Pinpoint the cell where the given text exists, returning its [X, Y] midpoint coordinate. 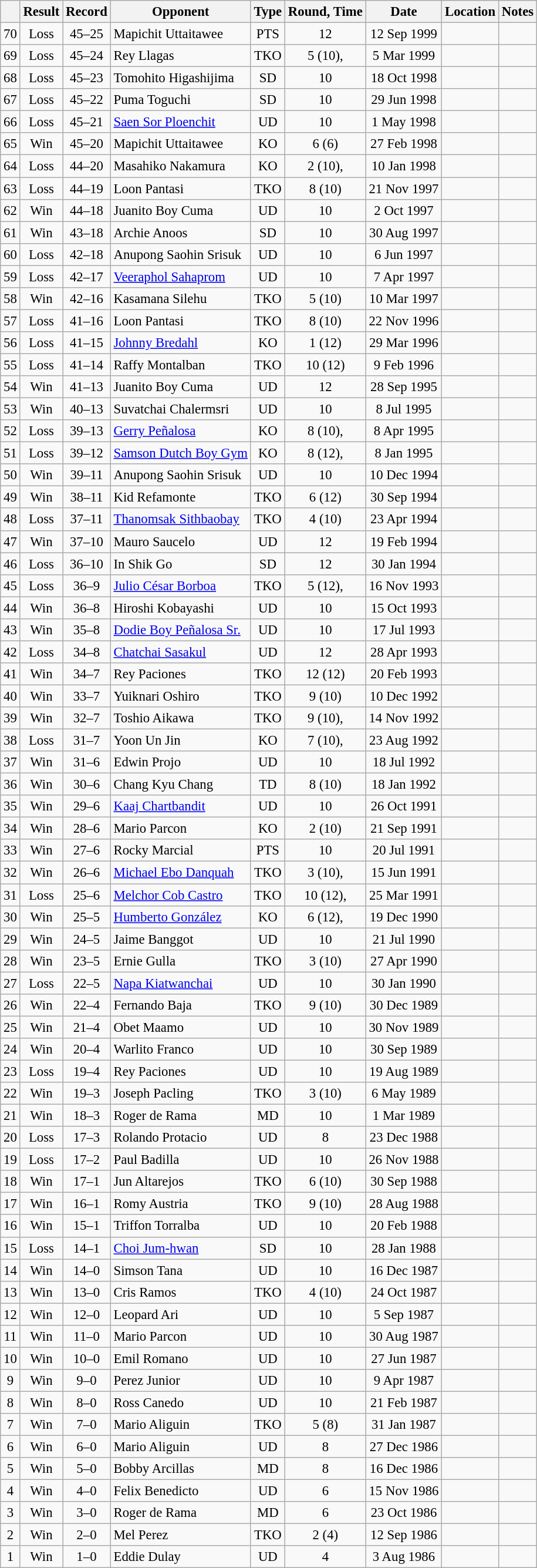
19 Aug 1989 [404, 1071]
9 [11, 1381]
Romy Austria [181, 1204]
9–0 [87, 1381]
15 [11, 1248]
Jaime Banggot [181, 939]
32–7 [87, 718]
Toshio Aikawa [181, 718]
25–6 [87, 895]
23 Oct 1986 [404, 1513]
6 (6) [326, 144]
28 Jan 1988 [404, 1248]
Result [41, 12]
31 [11, 895]
10 Jan 1998 [404, 166]
21–4 [87, 1027]
Saen Sor Ploenchit [181, 122]
9 (10), [326, 718]
2–0 [87, 1535]
41–16 [87, 321]
14 [11, 1270]
20 Feb 1993 [404, 674]
25 Mar 1991 [404, 895]
26 Nov 1988 [404, 1160]
45–25 [87, 34]
Thanomsak Sithbaobay [181, 520]
59 [11, 277]
21 Nov 1997 [404, 189]
17 [11, 1204]
Chatchai Sasakul [181, 652]
Hiroshi Kobayashi [181, 608]
10 (12), [326, 895]
17–2 [87, 1160]
14 Nov 1992 [404, 718]
Michael Ebo Danquah [181, 873]
34–8 [87, 652]
40–13 [87, 409]
26 [11, 1005]
TD [268, 785]
Mel Perez [181, 1535]
Edwin Projo [181, 762]
Raffy Montalban [181, 365]
19–4 [87, 1071]
37 [11, 762]
56 [11, 343]
Rey Llagas [181, 56]
7 (10), [326, 741]
Rolando Protacio [181, 1138]
Humberto González [181, 917]
62 [11, 210]
35–8 [87, 630]
21 Sep 1991 [404, 829]
2 (10), [326, 166]
47 [11, 541]
5 (10) [326, 299]
16 Dec 1987 [404, 1270]
Ross Canedo [181, 1402]
66 [11, 122]
13–0 [87, 1292]
39–12 [87, 453]
23–5 [87, 961]
Round, Time [326, 12]
1 May 1998 [404, 122]
63 [11, 189]
51 [11, 453]
28 [11, 961]
12 Sep 1986 [404, 1535]
In Shik Go [181, 564]
28 Apr 1993 [404, 652]
15 Oct 1993 [404, 608]
29 [11, 939]
Ernie Gulla [181, 961]
43–18 [87, 233]
30 Aug 1987 [404, 1337]
Melchor Cob Castro [181, 895]
44–19 [87, 189]
3–0 [87, 1513]
7 [11, 1425]
45–20 [87, 144]
10 (12) [326, 365]
Emil Romano [181, 1358]
48 [11, 520]
Kasamana Silehu [181, 299]
44–20 [87, 166]
35 [11, 806]
22 Nov 1996 [404, 321]
24 [11, 1049]
2 (10) [326, 829]
Suvatchai Chalermsri [181, 409]
36–10 [87, 564]
6 (10) [326, 1182]
52 [11, 431]
45 [11, 586]
Puma Toguchi [181, 100]
Warlito Franco [181, 1049]
68 [11, 78]
15 Nov 1986 [404, 1491]
28 Aug 1988 [404, 1204]
69 [11, 56]
9 Apr 1987 [404, 1381]
42–16 [87, 299]
8–0 [87, 1402]
20 Feb 1988 [404, 1226]
28 Sep 1995 [404, 387]
57 [11, 321]
64 [11, 166]
6–0 [87, 1447]
11 [11, 1337]
43 [11, 630]
6 May 1989 [404, 1093]
Notes [518, 12]
15 Jun 1991 [404, 873]
21 Feb 1987 [404, 1402]
14–0 [87, 1270]
12 Sep 1999 [404, 34]
10–0 [87, 1358]
Joseph Pacling [181, 1093]
Opponent [181, 12]
Tomohito Higashijima [181, 78]
Location [471, 12]
27 Jun 1987 [404, 1358]
18 [11, 1182]
19 Feb 1994 [404, 541]
Julio César Borboa [181, 586]
5–0 [87, 1469]
42–17 [87, 277]
30 Aug 1997 [404, 233]
15–1 [87, 1226]
20 Jul 1991 [404, 851]
30 Sep 1989 [404, 1049]
49 [11, 497]
67 [11, 100]
18 Jul 1992 [404, 762]
27 [11, 983]
54 [11, 387]
30 [11, 917]
3 (10), [326, 873]
41–15 [87, 343]
6 (12) [326, 497]
3 [11, 1513]
Chang Kyu Chang [181, 785]
Kaaj Chartbandit [181, 806]
1 (12) [326, 343]
8 Jan 1995 [404, 453]
31–6 [87, 762]
Veeraphol Sahaprom [181, 277]
23 [11, 1071]
36–9 [87, 586]
2 [11, 1535]
36 [11, 785]
32 [11, 873]
20–4 [87, 1049]
17–1 [87, 1182]
8 (12), [326, 453]
44–18 [87, 210]
42 [11, 652]
40 [11, 696]
26 Oct 1991 [404, 806]
19–3 [87, 1093]
41 [11, 674]
27 Apr 1990 [404, 961]
38–11 [87, 497]
34–7 [87, 674]
60 [11, 254]
Archie Anoos [181, 233]
39–11 [87, 475]
50 [11, 475]
Choi Jum-hwan [181, 1248]
37–11 [87, 520]
11–0 [87, 1337]
Bobby Arcillas [181, 1469]
22–4 [87, 1005]
Dodie Boy Peñalosa Sr. [181, 630]
17–3 [87, 1138]
8 Jul 1995 [404, 409]
29 Mar 1996 [404, 343]
3 Aug 1986 [404, 1557]
Date [404, 12]
9 Feb 1996 [404, 365]
6 Jun 1997 [404, 254]
31 Jan 1987 [404, 1425]
Johnny Bredahl [181, 343]
29–6 [87, 806]
33–7 [87, 696]
30 Jan 1990 [404, 983]
Triffon Torralba [181, 1226]
1 Mar 1989 [404, 1116]
45–23 [87, 78]
39 [11, 718]
Fernando Baja [181, 1005]
45–24 [87, 56]
5 [11, 1469]
16 Nov 1993 [404, 586]
19 [11, 1160]
22–5 [87, 983]
Eddie Dulay [181, 1557]
Jun Altarejos [181, 1182]
38 [11, 741]
4–0 [87, 1491]
Obet Maamo [181, 1027]
10 Dec 1992 [404, 696]
Felix Benedicto [181, 1491]
Type [268, 12]
Yoon Un Jin [181, 741]
30–6 [87, 785]
53 [11, 409]
7–0 [87, 1425]
14–1 [87, 1248]
24 Oct 1987 [404, 1292]
41–14 [87, 365]
Kid Refamonte [181, 497]
8 (10), [326, 431]
23 Dec 1988 [404, 1138]
39–13 [87, 431]
24–5 [87, 939]
Leopard Ari [181, 1314]
Mauro Saucelo [181, 541]
45–22 [87, 100]
10 Mar 1997 [404, 299]
37–10 [87, 541]
18 Oct 1998 [404, 78]
65 [11, 144]
29 Jun 1998 [404, 100]
Rocky Marcial [181, 851]
18–3 [87, 1116]
20 [11, 1138]
10 Dec 1994 [404, 475]
16–1 [87, 1204]
Simson Tana [181, 1270]
16 Dec 1986 [404, 1469]
34 [11, 829]
28–6 [87, 829]
Record [87, 12]
33 [11, 851]
Samson Dutch Boy Gym [181, 453]
Cris Ramos [181, 1292]
12–0 [87, 1314]
44 [11, 608]
Perez Junior [181, 1381]
41–13 [87, 387]
Napa Kiatwanchai [181, 983]
45–21 [87, 122]
61 [11, 233]
23 Apr 1994 [404, 520]
16 [11, 1226]
27–6 [87, 851]
30 Jan 1994 [404, 564]
30 Nov 1989 [404, 1027]
30 Sep 1994 [404, 497]
27 Feb 1998 [404, 144]
36–8 [87, 608]
1–0 [87, 1557]
6 (12), [326, 917]
55 [11, 365]
Paul Badilla [181, 1160]
22 [11, 1093]
17 Jul 1993 [404, 630]
5 (12), [326, 586]
5 (10), [326, 56]
58 [11, 299]
18 Jan 1992 [404, 785]
13 [11, 1292]
30 Sep 1988 [404, 1182]
70 [11, 34]
23 Aug 1992 [404, 741]
5 Mar 1999 [404, 56]
12 (12) [326, 674]
31–7 [87, 741]
27 Dec 1986 [404, 1447]
5 (8) [326, 1425]
21 Jul 1990 [404, 939]
2 Oct 1997 [404, 210]
1 [11, 1557]
30 Dec 1989 [404, 1005]
7 Apr 1997 [404, 277]
5 Sep 1987 [404, 1314]
8 Apr 1995 [404, 431]
Gerry Peñalosa [181, 431]
19 Dec 1990 [404, 917]
21 [11, 1116]
42–18 [87, 254]
2 (4) [326, 1535]
25 [11, 1027]
46 [11, 564]
25–5 [87, 917]
26–6 [87, 873]
Yuiknari Oshiro [181, 696]
Masahiko Nakamura [181, 166]
